Detect which cell encompasses the target text, then output its (x, y) center coordinate. 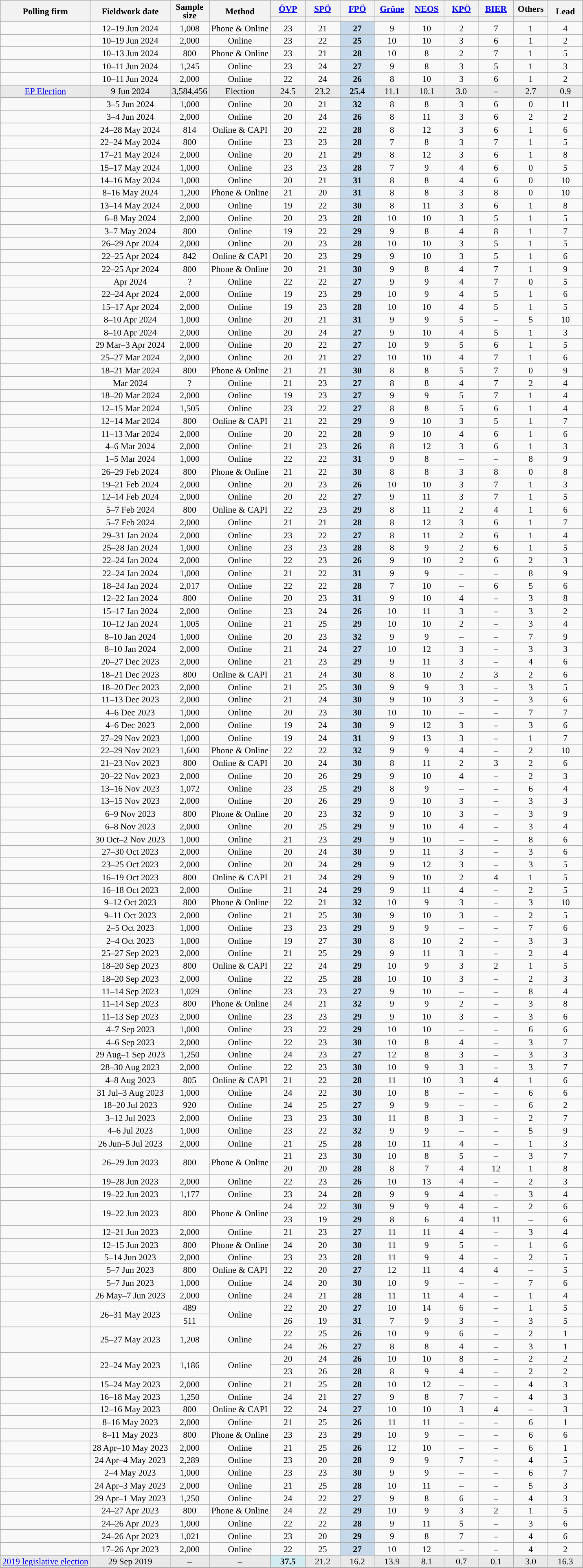
Fieldwork date (130, 11)
29 Mar–3 Apr 2024 (130, 344)
4–8 Aug 2023 (130, 1080)
26 May–7 Jun 2023 (130, 1296)
12–15 Mar 2024 (130, 408)
4–7 Sep 2023 (130, 1029)
13.9 (392, 1561)
26–31 May 2023 (130, 1314)
Grüne (392, 8)
489 (189, 1308)
16–18 Oct 2023 (130, 890)
1,177 (189, 1194)
2.7 (530, 91)
11–13 Dec 2023 (130, 700)
18–20 Mar 2024 (130, 396)
4–6 Mar 2024 (130, 446)
3,584,456 (189, 91)
14 (427, 1308)
8–16 May 2023 (130, 1422)
EP Election (46, 91)
11–13 Sep 2023 (130, 1016)
25.4 (357, 91)
12–22 Jan 2024 (130, 599)
1,186 (189, 1365)
10–12 Jan 2024 (130, 624)
10–13 Jun 2024 (130, 54)
19–21 Feb 2024 (130, 485)
22–24 May 2023 (130, 1365)
12–14 Feb 2024 (130, 497)
ÖVP (288, 8)
5–14 Jun 2023 (130, 1257)
0.1 (496, 1561)
25–28 Jan 2024 (130, 547)
12–14 Mar 2024 (130, 421)
22–24 Apr 2024 (130, 294)
15–17 Apr 2024 (130, 307)
30 Oct–2 Nov 2023 (130, 839)
1–5 Mar 2024 (130, 459)
29 Aug–1 Sep 2023 (130, 1055)
Polling firm (46, 11)
2019 legislative election (46, 1561)
15–24 May 2023 (130, 1384)
0.7 (461, 1561)
11–13 Mar 2024 (130, 433)
6–8 Nov 2023 (130, 827)
Apr 2024 (130, 282)
17–26 Apr 2023 (130, 1549)
17–21 May 2024 (130, 155)
1,505 (189, 408)
814 (189, 129)
NEOS (427, 8)
15–17 Jan 2024 (130, 611)
14–16 May 2024 (130, 180)
2,289 (189, 1460)
SPÖ (323, 8)
26–29 Apr 2024 (130, 243)
20–22 Nov 2023 (130, 776)
Mar 2024 (130, 383)
2–4 May 2023 (130, 1473)
22–24 May 2024 (130, 142)
1,029 (189, 991)
12–19 Jun 2024 (130, 28)
4–6 Sep 2023 (130, 1042)
2–4 Oct 2023 (130, 941)
11.1 (392, 91)
9 Jun 2024 (130, 91)
24–27 Apr 2023 (130, 1511)
13–14 May 2024 (130, 205)
18–21 Mar 2024 (130, 371)
24.5 (288, 91)
3–12 Jul 2023 (130, 1118)
16.2 (357, 1561)
8.1 (427, 1561)
24 Apr–4 May 2023 (130, 1460)
25–27 Sep 2023 (130, 953)
24 Apr–3 May 2023 (130, 1485)
Others (530, 8)
26 Jun–5 Jul 2023 (130, 1143)
16–18 May 2023 (130, 1397)
9–11 Oct 2023 (130, 915)
1,200 (189, 193)
22–29 Nov 2023 (130, 750)
0.9 (565, 91)
Method (240, 11)
KPÖ (461, 8)
20–27 Dec 2023 (130, 662)
Lead (565, 11)
10.1 (427, 91)
18–20 Dec 2023 (130, 687)
25–27 May 2023 (130, 1340)
27–29 Nov 2023 (130, 738)
1,005 (189, 624)
3–4 Jun 2024 (130, 116)
6–9 Nov 2023 (130, 814)
18–21 Dec 2023 (130, 674)
13–15 Nov 2023 (130, 801)
3–5 Jun 2024 (130, 104)
13–16 Nov 2023 (130, 788)
24–28 May 2024 (130, 129)
12–16 May 2023 (130, 1410)
1,208 (189, 1340)
29–31 Jan 2024 (130, 535)
21–23 Nov 2023 (130, 763)
31 Jul–3 Aug 2023 (130, 1093)
8–11 May 2023 (130, 1435)
25–27 Mar 2024 (130, 357)
3–7 May 2024 (130, 230)
2–5 Oct 2023 (130, 928)
28 Apr–10 May 2023 (130, 1447)
9–12 Oct 2023 (130, 902)
1,008 (189, 28)
BIER (496, 8)
4–6 Jul 2023 (130, 1130)
842 (189, 257)
27–30 Oct 2023 (130, 852)
29 Apr–1 May 2023 (130, 1498)
16–19 Oct 2023 (130, 877)
23–25 Oct 2023 (130, 865)
16.3 (565, 1561)
26–29 Feb 2024 (130, 471)
18–24 Jan 2024 (130, 586)
2,017 (189, 586)
37.5 (288, 1561)
8–16 May 2024 (130, 193)
1,072 (189, 788)
Samplesize (189, 11)
28–30 Aug 2023 (130, 1068)
6–8 May 2024 (130, 218)
1,600 (189, 750)
19–28 Jun 2023 (130, 1182)
12–21 Jun 2023 (130, 1232)
Election (240, 91)
26–29 Jun 2023 (130, 1162)
15–17 May 2024 (130, 168)
10–19 Jun 2024 (130, 41)
18–20 Jul 2023 (130, 1105)
1,021 (189, 1536)
805 (189, 1080)
21.2 (323, 1561)
23.2 (323, 91)
511 (189, 1321)
12–15 Jun 2023 (130, 1244)
29 Sep 2019 (130, 1561)
FPÖ (357, 8)
920 (189, 1105)
1,245 (189, 66)
